Search for the cell housing the specified text and yield its [X, Y] center coordinate. 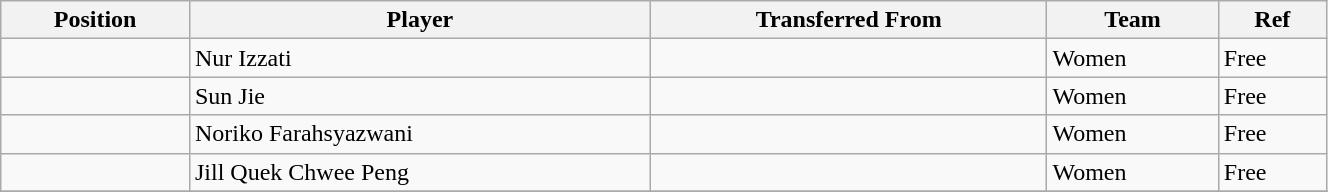
Noriko Farahsyazwani [420, 134]
Player [420, 20]
Nur Izzati [420, 58]
Jill Quek Chwee Peng [420, 172]
Sun Jie [420, 96]
Ref [1272, 20]
Team [1132, 20]
Position [96, 20]
Transferred From [848, 20]
